Extract the [X, Y] coordinate from the center of the cell holding the provided text.  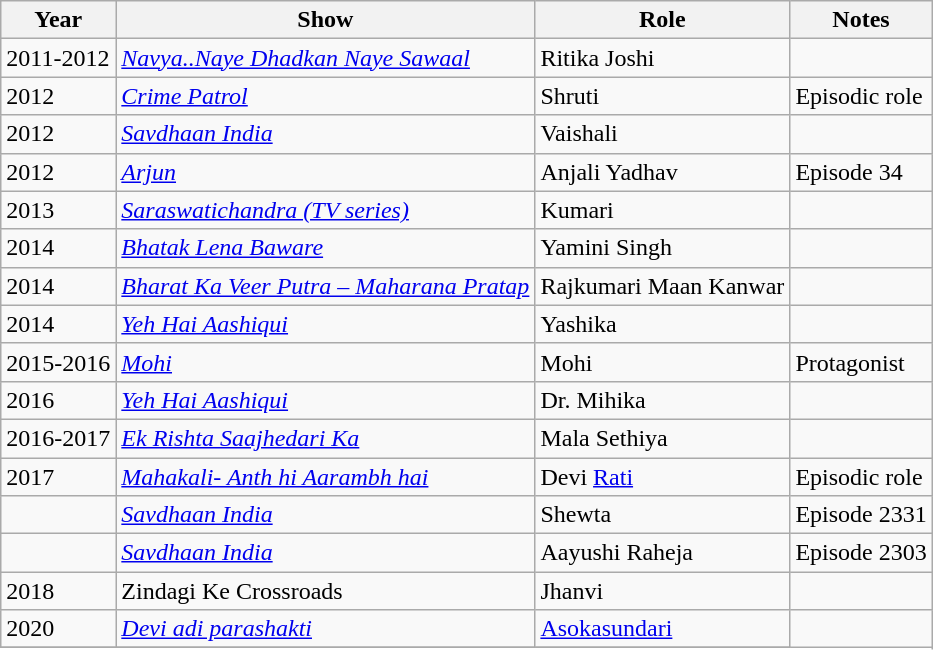
Year [58, 20]
Ek Rishta Saajhedari Ka [326, 438]
Yashika [662, 324]
Navya..Naye Dhadkan Naye Sawaal [326, 58]
Vaishali [662, 134]
2011-2012 [58, 58]
Aayushi Raheja [662, 553]
Devi adi parashakti [326, 629]
2015-2016 [58, 362]
Rajkumari Maan Kanwar [662, 286]
2020 [58, 629]
Role [662, 20]
2017 [58, 477]
Protagonist [861, 362]
Notes [861, 20]
Mala Sethiya [662, 438]
Episode 2331 [861, 515]
Yamini Singh [662, 248]
Bhatak Lena Baware [326, 248]
2016 [58, 400]
Show [326, 20]
2013 [58, 210]
Kumari [662, 210]
Arjun [326, 172]
Ritika Joshi [662, 58]
Episode 2303 [861, 553]
Devi Rati [662, 477]
Shewta [662, 515]
Saraswatichandra (TV series) [326, 210]
Episode 34 [861, 172]
2018 [58, 591]
Mahakali- Anth hi Aarambh hai [326, 477]
Jhanvi [662, 591]
Shruti [662, 96]
Asokasundari [662, 629]
Zindagi Ke Crossroads [326, 591]
Dr. Mihika [662, 400]
Anjali Yadhav [662, 172]
Crime Patrol [326, 96]
Bharat Ka Veer Putra – Maharana Pratap [326, 286]
2016-2017 [58, 438]
